Identify which cell holds the provided text, then report its [x, y] central coordinate. 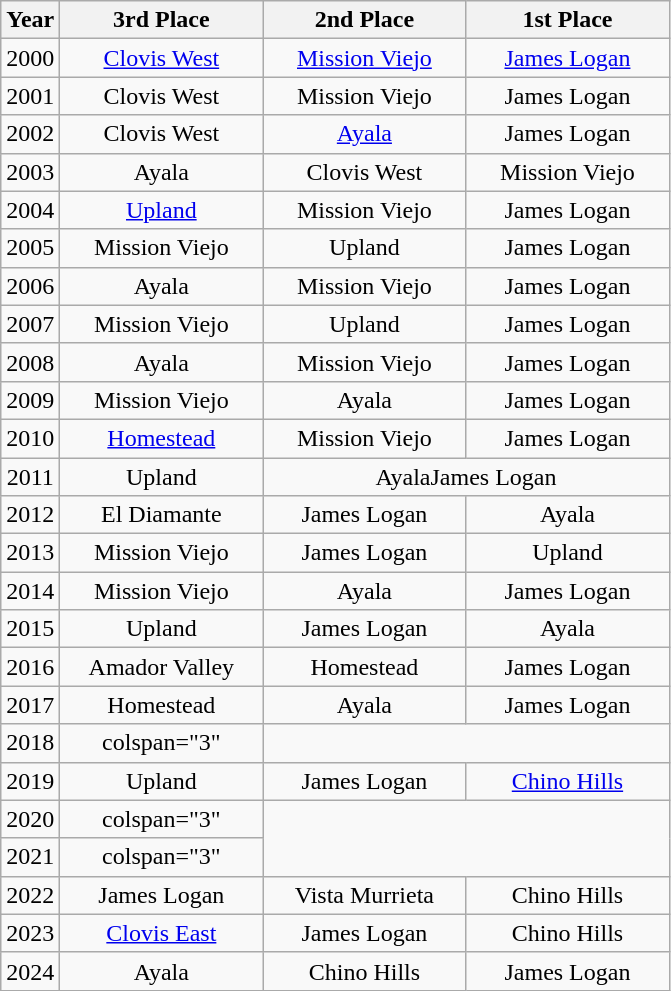
Year [30, 20]
2003 [30, 172]
3rd Place [162, 20]
2011 [30, 477]
2005 [30, 248]
2021 [30, 857]
2006 [30, 286]
2015 [30, 629]
2002 [30, 134]
2020 [30, 819]
2013 [30, 553]
2001 [30, 96]
2nd Place [364, 20]
El Diamante [162, 515]
2017 [30, 705]
2024 [30, 971]
2009 [30, 400]
Vista Murrieta [364, 895]
2012 [30, 515]
2010 [30, 438]
Clovis East [162, 933]
2022 [30, 895]
1st Place [568, 20]
2018 [30, 743]
2004 [30, 210]
2007 [30, 324]
2014 [30, 591]
2000 [30, 58]
2008 [30, 362]
AyalaJames Logan [466, 477]
2019 [30, 781]
2016 [30, 667]
Amador Valley [162, 667]
2023 [30, 933]
